Search for the cell housing the specified text and yield its (x, y) center coordinate. 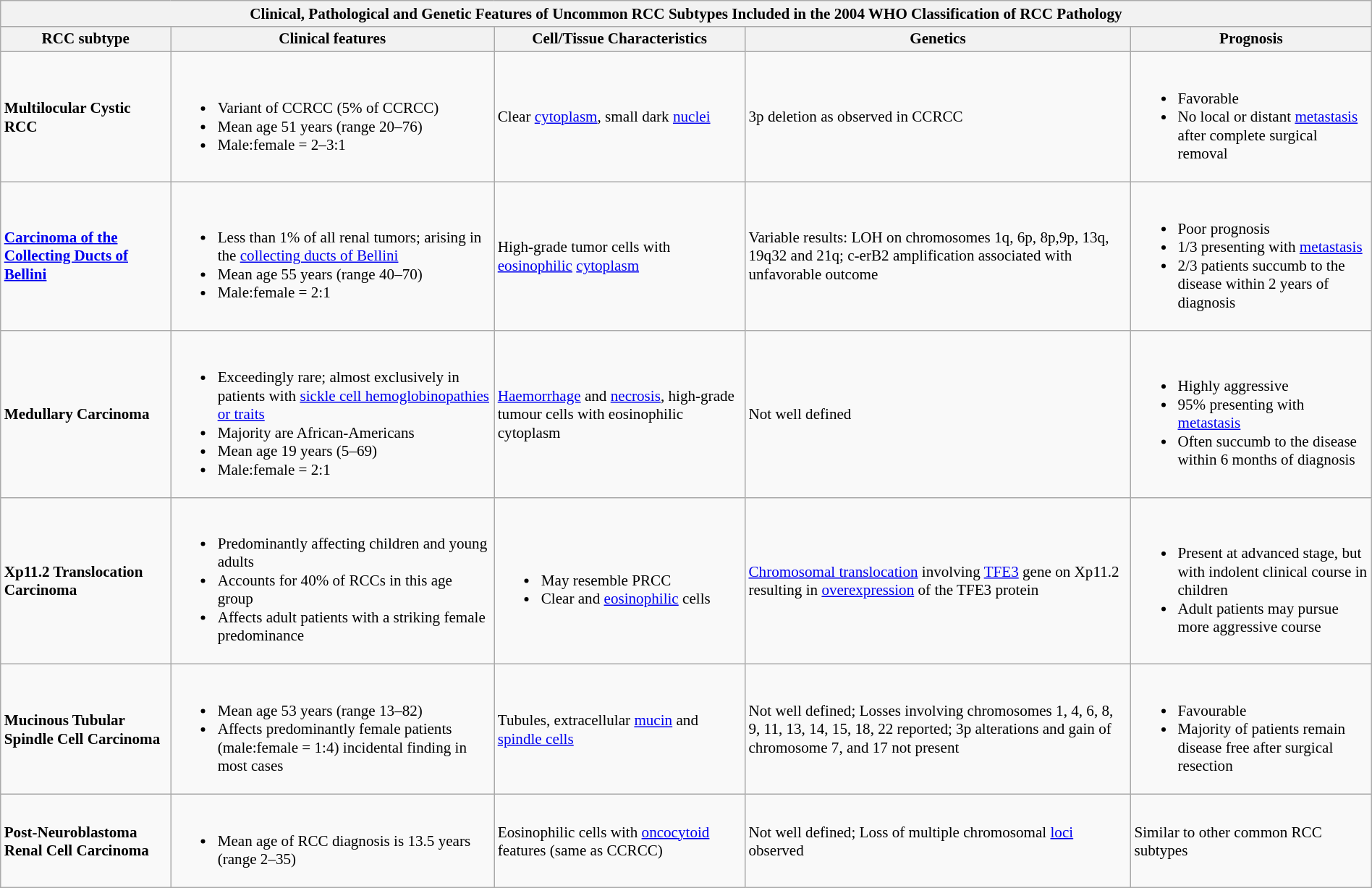
3p deletion as observed in CCRCC (938, 117)
FavorableNo local or distant metastasis after complete surgical removal (1252, 117)
Mean age of RCC diagnosis is 13.5 years (range 2–35) (333, 841)
Tubules, extracellular mucin and spindle cells (619, 730)
Not well defined; Loss of multiple chromosomal loci observed (938, 841)
Variant of CCRCC (5% of CCRCC)Mean age 51 years (range 20–76)Male:female = 2–3:1 (333, 117)
Cell/Tissue Characteristics (619, 39)
Xp11.2 Translocation Carcinoma (85, 580)
FavourableMajority of patients remain disease free after surgical resection (1252, 730)
High-grade tumor cells with eosinophilic cytoplasm (619, 256)
Not well defined (938, 414)
Less than 1% of all renal tumors; arising in the collecting ducts of BelliniMean age 55 years (range 40–70)Male:female = 2:1 (333, 256)
Chromosomal translocation involving TFE3 gene on Xp11.2 resulting in overexpression of the TFE3 protein (938, 580)
Genetics (938, 39)
Clinical, Pathological and Genetic Features of Uncommon RCC Subtypes Included in the 2004 WHO Classification of RCC Pathology (686, 13)
Eosinophilic cells with oncocytoid features (same as CCRCC) (619, 841)
May resemble PRCCClear and eosinophilic cells (619, 580)
Prognosis (1252, 39)
Carcinoma of the Collecting Ducts of Bellini (85, 256)
Present at advanced stage, but with indolent clinical course in childrenAdult patients may pursue more aggressive course (1252, 580)
Mucinous Tubular Spindle Cell Carcinoma (85, 730)
Variable results: LOH on chromosomes 1q, 6p, 8p,9p, 13q, 19q32 and 21q; c-erB2 amplification associated with unfavorable outcome (938, 256)
Medullary Carcinoma (85, 414)
Poor prognosis1/3 presenting with metastasis2/3 patients succumb to the disease within 2 years of diagnosis (1252, 256)
Multilocular Cystic RCC (85, 117)
Clinical features (333, 39)
Mean age 53 years (range 13–82)Affects predominantly female patients (male:female = 1:4) incidental finding in most cases (333, 730)
RCC subtype (85, 39)
Post-Neuroblastoma Renal Cell Carcinoma (85, 841)
Similar to other common RCC subtypes (1252, 841)
Haemorrhage and necrosis, high-grade tumour cells with eosinophilic cytoplasm (619, 414)
Clear cytoplasm, small dark nuclei (619, 117)
Highly aggressive95% presenting with metastasisOften succumb to the disease within 6 months of diagnosis (1252, 414)
Predominantly affecting children and young adultsAccounts for 40% of RCCs in this age groupAffects adult patients with a striking female predominance (333, 580)
